From the cell containing the given text, extract its center point as [X, Y] coordinate. 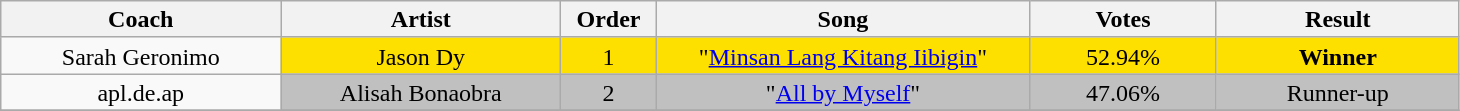
"All by Myself" [842, 92]
2 [608, 92]
Song [842, 20]
52.94% [1124, 56]
Order [608, 20]
Coach [141, 20]
"Minsan Lang Kitang Iibigin" [842, 56]
47.06% [1124, 92]
Votes [1124, 20]
Jason Dy [421, 56]
Alisah Bonaobra [421, 92]
Winner [1338, 56]
1 [608, 56]
apl.de.ap [141, 92]
Sarah Geronimo [141, 56]
Artist [421, 20]
Runner-up [1338, 92]
Result [1338, 20]
